Identify which cell holds the provided text, then report its (x, y) central coordinate. 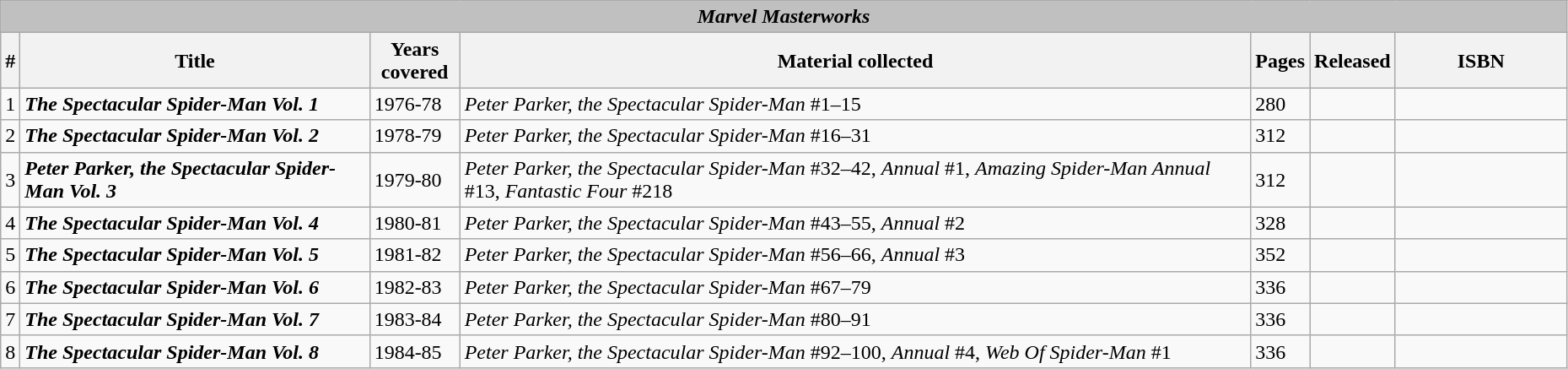
1979-80 (415, 179)
# (10, 61)
8 (10, 351)
1982-83 (415, 287)
2 (10, 136)
Years covered (415, 61)
The Spectacular Spider-Man Vol. 2 (195, 136)
Peter Parker, the Spectacular Spider-Man #92–100, Annual #4, Web Of Spider-Man #1 (855, 351)
Released (1353, 61)
Peter Parker, the Spectacular Spider-Man #43–55, Annual #2 (855, 223)
1981-82 (415, 255)
Peter Parker, the Spectacular Spider-Man #80–91 (855, 319)
The Spectacular Spider-Man Vol. 4 (195, 223)
1978-79 (415, 136)
The Spectacular Spider-Man Vol. 7 (195, 319)
Peter Parker, the Spectacular Spider-Man #67–79 (855, 287)
ISBN (1481, 61)
Title (195, 61)
Peter Parker, the Spectacular Spider-Man #56–66, Annual #3 (855, 255)
Peter Parker, the Spectacular Spider-Man #32–42, Annual #1, Amazing Spider-Man Annual #13, Fantastic Four #218 (855, 179)
Peter Parker, the Spectacular Spider-Man Vol. 3 (195, 179)
The Spectacular Spider-Man Vol. 1 (195, 104)
Marvel Masterworks (784, 17)
3 (10, 179)
1984-85 (415, 351)
6 (10, 287)
Pages (1280, 61)
280 (1280, 104)
The Spectacular Spider-Man Vol. 6 (195, 287)
The Spectacular Spider-Man Vol. 5 (195, 255)
Material collected (855, 61)
1976-78 (415, 104)
Peter Parker, the Spectacular Spider-Man #1–15 (855, 104)
7 (10, 319)
328 (1280, 223)
The Spectacular Spider-Man Vol. 8 (195, 351)
5 (10, 255)
1 (10, 104)
Peter Parker, the Spectacular Spider-Man #16–31 (855, 136)
352 (1280, 255)
1983-84 (415, 319)
4 (10, 223)
1980-81 (415, 223)
